Capture the cell that displays the provided text and extract its (X, Y) central coordinate. 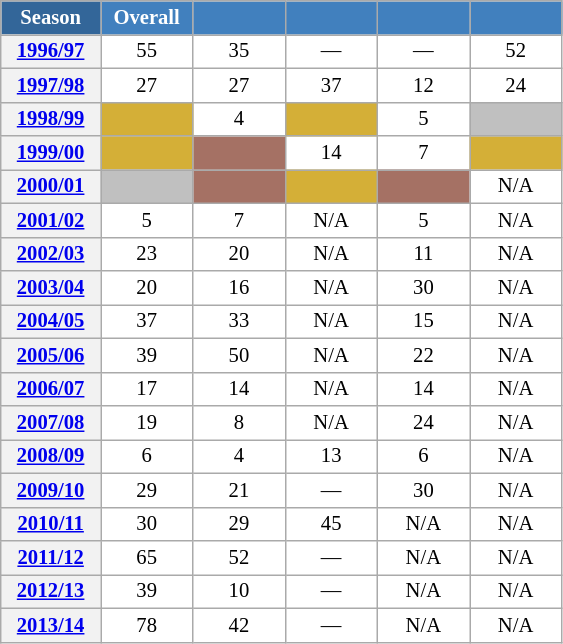
2001/02 (51, 220)
2008/09 (51, 456)
11 (423, 254)
2006/07 (51, 389)
33 (239, 321)
12 (423, 85)
78 (146, 625)
2007/08 (51, 423)
45 (331, 524)
2004/05 (51, 321)
2013/14 (51, 625)
8 (239, 423)
10 (239, 591)
55 (146, 51)
17 (146, 389)
50 (239, 355)
1996/97 (51, 51)
2003/04 (51, 287)
65 (146, 557)
1997/98 (51, 85)
2011/12 (51, 557)
2000/01 (51, 186)
13 (331, 456)
1998/99 (51, 119)
2010/11 (51, 524)
2005/06 (51, 355)
Season (51, 17)
2002/03 (51, 254)
15 (423, 321)
2009/10 (51, 490)
21 (239, 490)
19 (146, 423)
42 (239, 625)
23 (146, 254)
35 (239, 51)
1999/00 (51, 153)
Overall (146, 17)
22 (423, 355)
2012/13 (51, 591)
16 (239, 287)
